Capture the cell that displays the provided text and extract its [x, y] central coordinate. 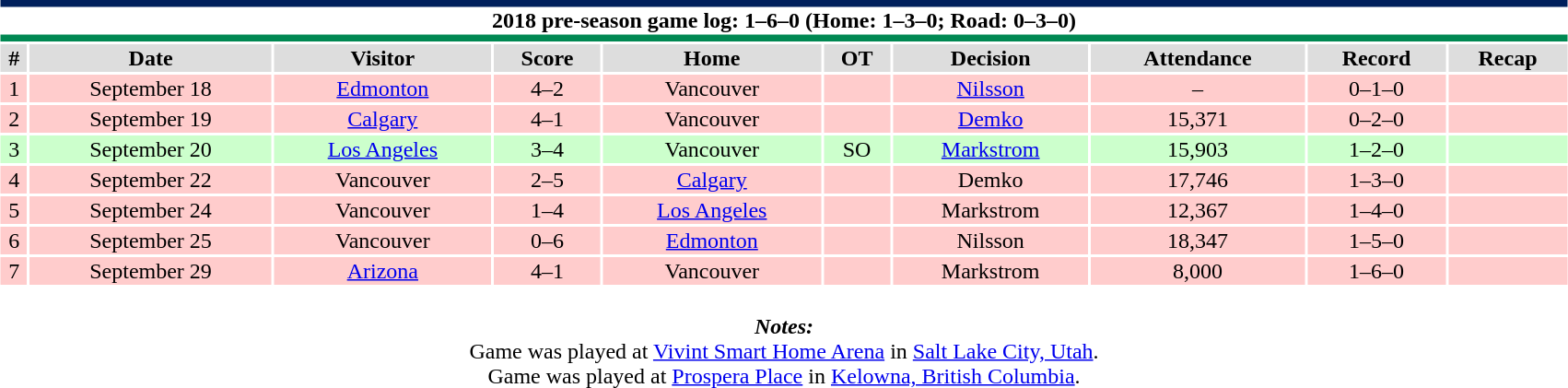
1 [15, 88]
18,347 [1198, 241]
1–2–0 [1376, 149]
8,000 [1198, 271]
4 [15, 180]
1–5–0 [1376, 241]
Arizona [382, 271]
September 20 [151, 149]
2–5 [547, 180]
Record [1376, 58]
– [1198, 88]
1–4–0 [1376, 210]
15,903 [1198, 149]
Recap [1507, 58]
September 19 [151, 119]
OT [857, 58]
1–3–0 [1376, 180]
September 25 [151, 241]
Decision [990, 58]
Home [712, 58]
12,367 [1198, 210]
Visitor [382, 58]
Attendance [1198, 58]
7 [15, 271]
4–2 [547, 88]
SO [857, 149]
September 18 [151, 88]
2018 pre-season game log: 1–6–0 (Home: 1–3–0; Road: 0–3–0) [784, 20]
# [15, 58]
0–6 [547, 241]
Date [151, 58]
5 [15, 210]
2 [15, 119]
3 [15, 149]
Score [547, 58]
15,371 [1198, 119]
17,746 [1198, 180]
3–4 [547, 149]
September 24 [151, 210]
September 22 [151, 180]
1–6–0 [1376, 271]
1–4 [547, 210]
0–2–0 [1376, 119]
0–1–0 [1376, 88]
September 29 [151, 271]
6 [15, 241]
